Pinpoint the cell where the given text exists, returning its [X, Y] midpoint coordinate. 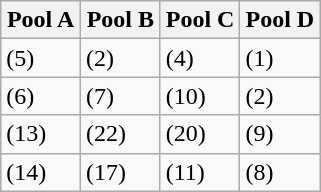
(13) [41, 134]
(22) [120, 134]
(1) [280, 58]
(7) [120, 96]
(5) [41, 58]
Pool B [120, 20]
(4) [200, 58]
(20) [200, 134]
(17) [120, 172]
(8) [280, 172]
(9) [280, 134]
(10) [200, 96]
(11) [200, 172]
Pool D [280, 20]
(14) [41, 172]
Pool A [41, 20]
(6) [41, 96]
Pool C [200, 20]
